Pinpoint the cell where the given text exists, returning its (x, y) midpoint coordinate. 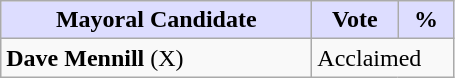
Vote (355, 20)
Mayoral Candidate (156, 20)
Acclaimed (383, 58)
% (426, 20)
Dave Mennill (X) (156, 58)
